Capture the cell that displays the provided text and extract its (X, Y) central coordinate. 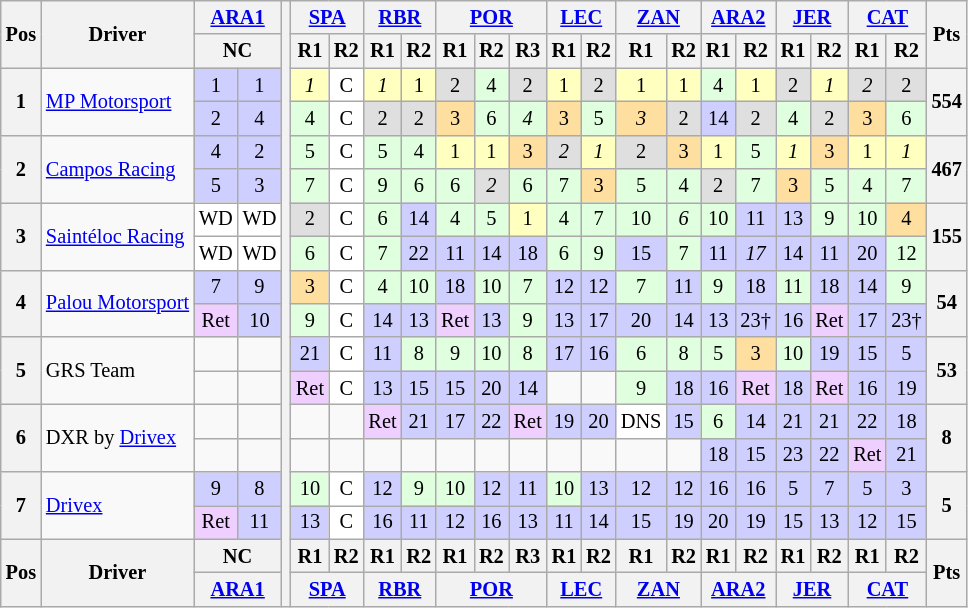
DXR by Drivex (118, 438)
467 (947, 168)
DNS (641, 421)
23 (794, 455)
Palou Motorsport (118, 304)
53 (947, 370)
155 (947, 236)
554 (947, 102)
Campos Racing (118, 168)
Drivex (118, 506)
MP Motorsport (118, 102)
Saintéloc Racing (118, 236)
54 (947, 304)
GRS Team (118, 370)
